For the text-containing cell, return its midpoint in [x, y] coordinate format. 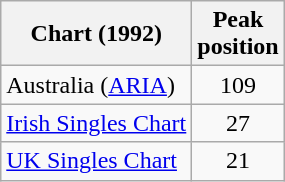
Irish Singles Chart [96, 123]
109 [238, 85]
Chart (1992) [96, 34]
Australia (ARIA) [96, 85]
27 [238, 123]
UK Singles Chart [96, 161]
Peakposition [238, 34]
21 [238, 161]
